Locate the cell with the specified text and output its (x, y) center coordinate. 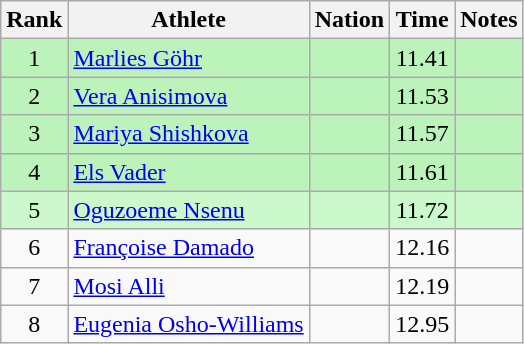
11.72 (422, 210)
2 (34, 96)
Notes (489, 20)
Vera Anisimova (188, 96)
Eugenia Osho-Williams (188, 324)
5 (34, 210)
Rank (34, 20)
11.53 (422, 96)
11.57 (422, 134)
12.95 (422, 324)
11.41 (422, 58)
Oguzoeme Nsenu (188, 210)
3 (34, 134)
Time (422, 20)
Françoise Damado (188, 248)
Mosi Alli (188, 286)
11.61 (422, 172)
8 (34, 324)
12.16 (422, 248)
Els Vader (188, 172)
7 (34, 286)
Nation (349, 20)
6 (34, 248)
Marlies Göhr (188, 58)
12.19 (422, 286)
4 (34, 172)
1 (34, 58)
Mariya Shishkova (188, 134)
Athlete (188, 20)
